For the text-containing cell, return its midpoint in (x, y) coordinate format. 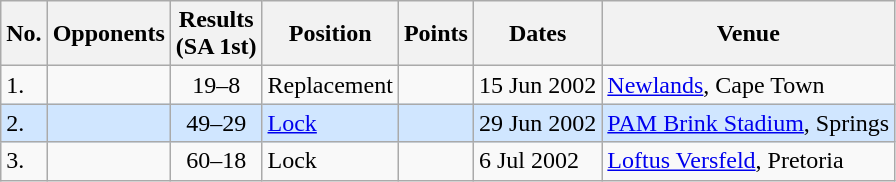
Position (330, 34)
Newlands, Cape Town (748, 85)
29 Jun 2002 (537, 123)
2. (24, 123)
PAM Brink Stadium, Springs (748, 123)
1. (24, 85)
No. (24, 34)
49–29 (216, 123)
Opponents (108, 34)
Loftus Versfeld, Pretoria (748, 161)
15 Jun 2002 (537, 85)
Results(SA 1st) (216, 34)
60–18 (216, 161)
Replacement (330, 85)
6 Jul 2002 (537, 161)
3. (24, 161)
19–8 (216, 85)
Points (436, 34)
Venue (748, 34)
Dates (537, 34)
